From the cell containing the given text, extract its center point as (X, Y) coordinate. 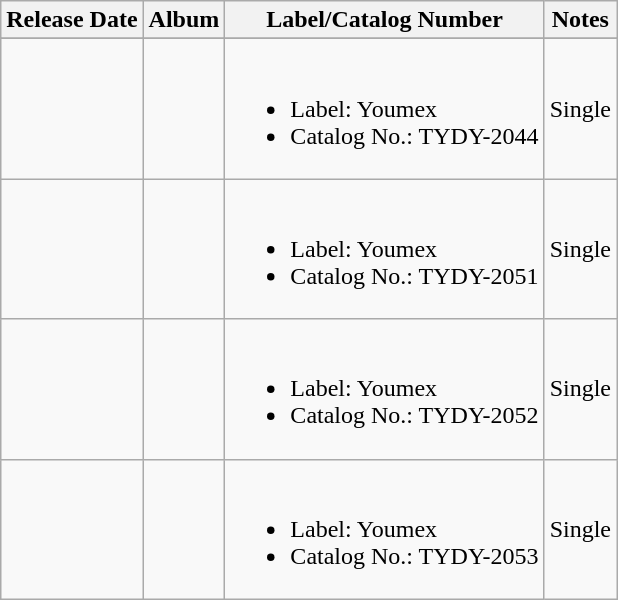
Label: YoumexCatalog No.: TYDY-2053 (384, 529)
Label: YoumexCatalog No.: TYDY-2052 (384, 389)
Album (184, 20)
Label: YoumexCatalog No.: TYDY-2051 (384, 249)
Label: YoumexCatalog No.: TYDY-2044 (384, 109)
Label/Catalog Number (384, 20)
Release Date (72, 20)
Notes (580, 20)
